Detect which cell encompasses the target text, then output its (x, y) center coordinate. 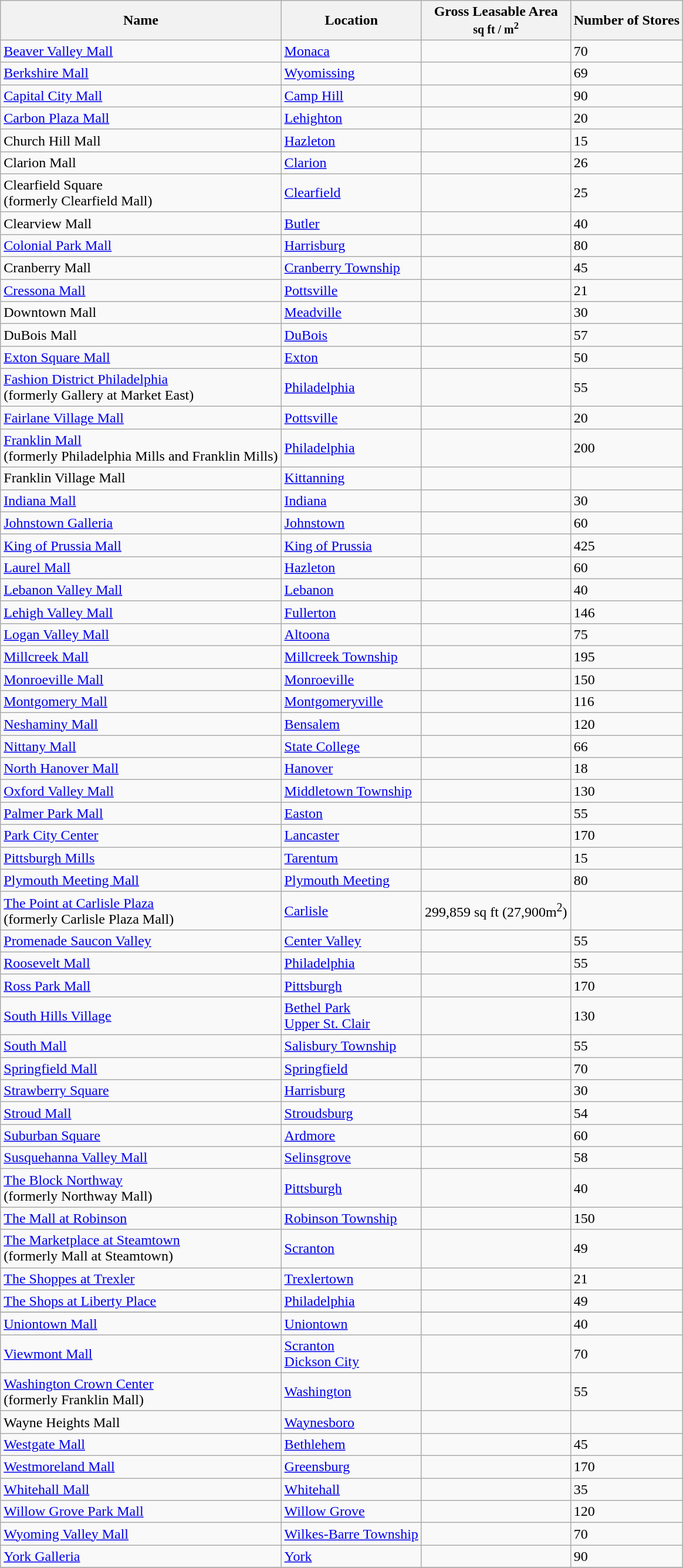
Lebanon (351, 590)
25 (627, 192)
Monaca (351, 51)
Whitehall (351, 1489)
Viewmont Mall (141, 1353)
Westgate Mall (141, 1444)
Name (141, 20)
Palmer Park Mall (141, 813)
Easton (351, 813)
Gross Leasable Areasq ft / m2 (496, 20)
Carbon Plaza Mall (141, 118)
Beaver Valley Mall (141, 51)
Park City Center (141, 836)
Salisbury Township (351, 1046)
Clarion Mall (141, 163)
Downtown Mall (141, 313)
Greensburg (351, 1467)
69 (627, 73)
Willow Grove Park Mall (141, 1512)
Church Hill Mall (141, 140)
Monroeville Mall (141, 680)
North Hanover Mall (141, 769)
50 (627, 357)
Montgomery Mall (141, 702)
Exton (351, 357)
The Block Northway(formerly Northway Mall) (141, 1188)
Monroeville (351, 680)
146 (627, 612)
Whitehall Mall (141, 1489)
The Shoppes at Trexler (141, 1279)
195 (627, 657)
Neshaminy Mall (141, 724)
Altoona (351, 634)
Fashion District Philadelphia(formerly Gallery at Market East) (141, 387)
57 (627, 335)
Wyomissing (351, 73)
Center Valley (351, 941)
Scranton (351, 1249)
75 (627, 634)
Bethel ParkUpper St. Clair (351, 1015)
South Hills Village (141, 1015)
Cranberry Township (351, 268)
Bensalem (351, 724)
The Shops at Liberty Place (141, 1301)
Wyoming Valley Mall (141, 1534)
DuBois (351, 335)
Millcreek Mall (141, 657)
Cranberry Mall (141, 268)
Franklin Mall(formerly Philadelphia Mills and Franklin Mills) (141, 448)
Susquehanna Valley Mall (141, 1158)
South Mall (141, 1046)
Clearfield (351, 192)
Uniontown (351, 1323)
Indiana (351, 501)
Berkshire Mall (141, 73)
Suburban Square (141, 1136)
Nittany Mall (141, 746)
Laurel Mall (141, 567)
York Galleria (141, 1556)
Plymouth Meeting (351, 880)
Tarentum (351, 858)
Capital City Mall (141, 96)
Lehighton (351, 118)
Exton Square Mall (141, 357)
Ross Park Mall (141, 985)
Cressona Mall (141, 290)
Bethlehem (351, 1444)
Lancaster (351, 836)
Westmoreland Mall (141, 1467)
The Marketplace at Steamtown(formerly Mall at Steamtown) (141, 1249)
Ardmore (351, 1136)
State College (351, 746)
Springfield (351, 1069)
York (351, 1556)
Washington Crown Center(formerly Franklin Mall) (141, 1392)
Number of Stores (627, 20)
Waynesboro (351, 1422)
Plymouth Meeting Mall (141, 880)
Robinson Township (351, 1218)
Washington (351, 1392)
425 (627, 545)
Logan Valley Mall (141, 634)
18 (627, 769)
Fairlane Village Mall (141, 418)
Camp Hill (351, 96)
Springfield Mall (141, 1069)
200 (627, 448)
Franklin Village Mall (141, 478)
Strawberry Square (141, 1091)
Selinsgrove (351, 1158)
Clearfield Square(formerly Clearfield Mall) (141, 192)
Indiana Mall (141, 501)
Stroudsburg (351, 1113)
35 (627, 1489)
Montgomeryville (351, 702)
Wilkes-Barre Township (351, 1534)
DuBois Mall (141, 335)
Lehigh Valley Mall (141, 612)
Pittsburgh Mills (141, 858)
Uniontown Mall (141, 1323)
Colonial Park Mall (141, 245)
Roosevelt Mall (141, 963)
Clearview Mall (141, 223)
Meadville (351, 313)
116 (627, 702)
ScrantonDickson City (351, 1353)
Hanover (351, 769)
Promenade Saucon Valley (141, 941)
Fullerton (351, 612)
Johnstown (351, 523)
King of Prussia (351, 545)
Location (351, 20)
Wayne Heights Mall (141, 1422)
Kittanning (351, 478)
Oxford Valley Mall (141, 791)
Stroud Mall (141, 1113)
Clarion (351, 163)
The Mall at Robinson (141, 1218)
Willow Grove (351, 1512)
Middletown Township (351, 791)
299,859 sq ft (27,900m2) (496, 911)
26 (627, 163)
Butler (351, 223)
Johnstown Galleria (141, 523)
58 (627, 1158)
Trexlertown (351, 1279)
Millcreek Township (351, 657)
King of Prussia Mall (141, 545)
66 (627, 746)
The Point at Carlisle Plaza(formerly Carlisle Plaza Mall) (141, 911)
Lebanon Valley Mall (141, 590)
54 (627, 1113)
Carlisle (351, 911)
